Extract the [x, y] coordinate from the center of the cell holding the provided text.  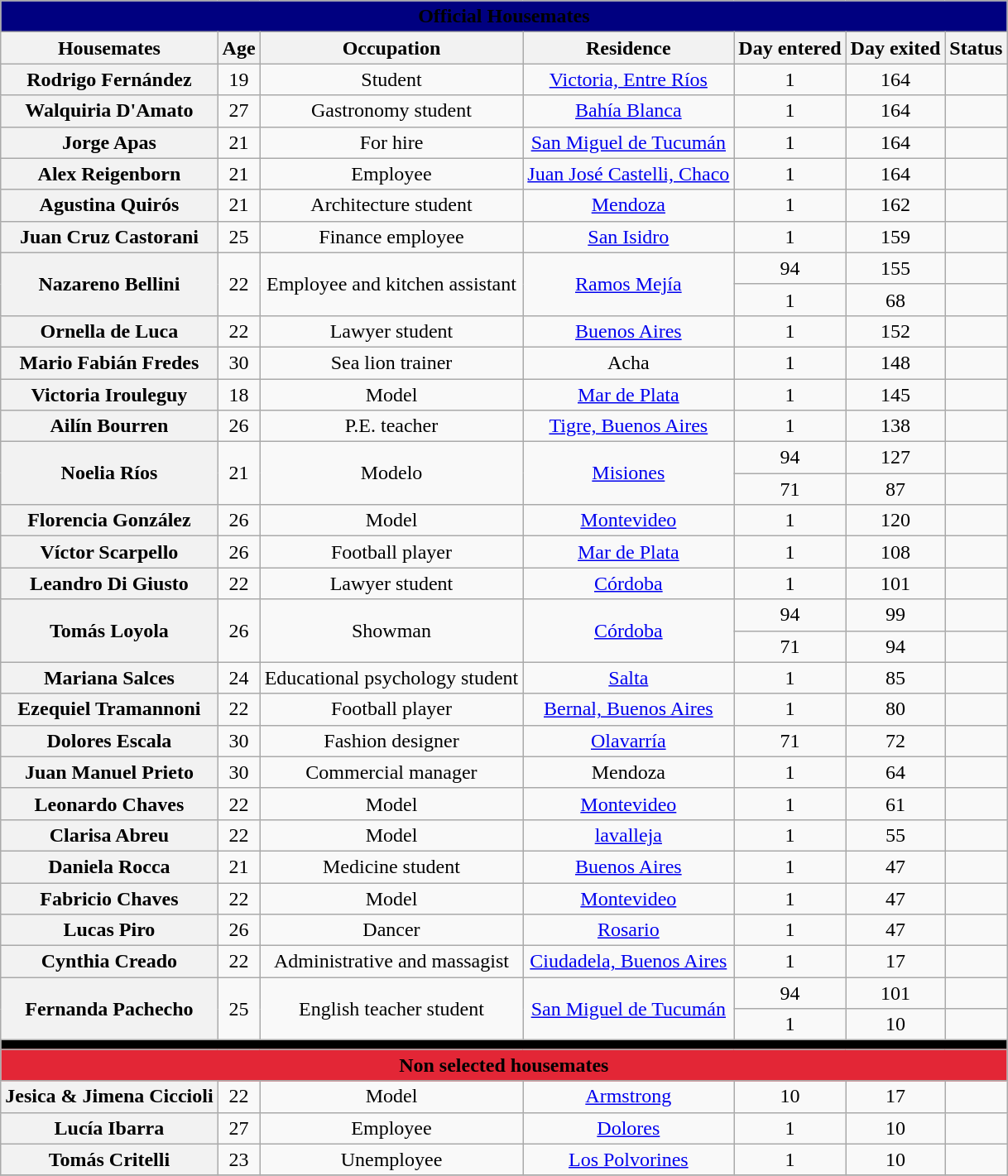
Los Polvorines [629, 1159]
Juan Manuel Prieto [109, 772]
162 [895, 205]
Occupation [391, 48]
18 [238, 395]
Ailín Bourren [109, 426]
99 [895, 615]
Ciudadela, Buenos Aires [629, 962]
Juan José Castelli, Chaco [629, 174]
Tomás Loyola [109, 631]
72 [895, 741]
Dolores Escala [109, 741]
Noelia Ríos [109, 473]
152 [895, 331]
Leandro Di Giusto [109, 583]
Mario Fabián Fredes [109, 362]
Official Housemates [504, 17]
Rodrigo Fernández [109, 79]
64 [895, 772]
lavalleja [629, 835]
Lucía Ibarra [109, 1128]
Florencia González [109, 521]
Tigre, Buenos Aires [629, 426]
Day exited [895, 48]
87 [895, 489]
Lucas Piro [109, 930]
Sea lion trainer [391, 362]
Status [977, 48]
Olavarría [629, 741]
Age [238, 48]
80 [895, 709]
San Isidro [629, 237]
Ramos Mejía [629, 284]
19 [238, 79]
Administrative and massagist [391, 962]
Commercial manager [391, 772]
145 [895, 395]
Medicine student [391, 866]
108 [895, 552]
Tomás Critelli [109, 1159]
P.E. teacher [391, 426]
Employee and kitchen assistant [391, 284]
Alex Reigenborn [109, 174]
85 [895, 678]
Mariana Salces [109, 678]
Nazareno Bellini [109, 284]
Architecture student [391, 205]
155 [895, 268]
Victoria, Entre Ríos [629, 79]
Fernanda Pachecho [109, 1009]
Armstrong [629, 1097]
23 [238, 1159]
55 [895, 835]
Bernal, Buenos Aires [629, 709]
Acha [629, 362]
Rosario [629, 930]
Jorge Apas [109, 142]
Gastronomy student [391, 111]
Modelo [391, 473]
Daniela Rocca [109, 866]
Fabricio Chaves [109, 898]
Víctor Scarpello [109, 552]
68 [895, 300]
Showman [391, 631]
Jesica & Jimena Ciccioli [109, 1097]
Cynthia Creado [109, 962]
Residence [629, 48]
159 [895, 237]
Victoria Irouleguy [109, 395]
Student [391, 79]
Bahía Blanca [629, 111]
61 [895, 804]
Dolores [629, 1128]
138 [895, 426]
Juan Cruz Castorani [109, 237]
Day entered [790, 48]
Finance employee [391, 237]
For hire [391, 142]
Walquiria D'Amato [109, 111]
127 [895, 458]
Salta [629, 678]
Educational psychology student [391, 678]
Misiones [629, 473]
English teacher student [391, 1009]
Ornella de Luca [109, 331]
Agustina Quirós [109, 205]
Leonardo Chaves [109, 804]
Fashion designer [391, 741]
Dancer [391, 930]
120 [895, 521]
Unemployee [391, 1159]
Clarisa Abreu [109, 835]
Housemates [109, 48]
Non selected housemates [504, 1065]
148 [895, 362]
Ezequiel Tramannoni [109, 709]
24 [238, 678]
